Scan for the cell matching the given text and deliver its [x, y] coordinate at center. 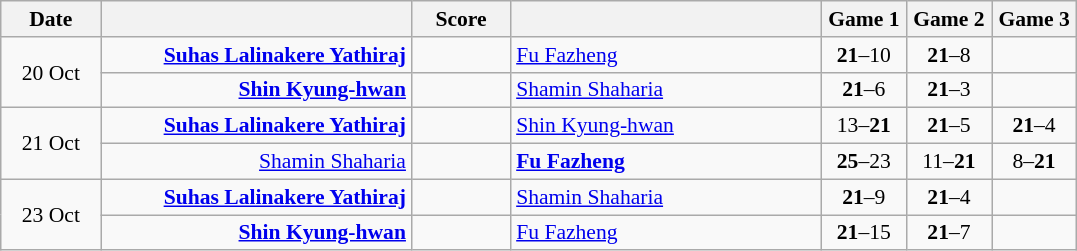
25–23 [864, 162]
21–10 [864, 55]
Score [461, 19]
21–9 [864, 197]
13–21 [864, 126]
Game 3 [1034, 19]
21–15 [864, 233]
21–7 [948, 233]
21–8 [948, 55]
Date [51, 19]
21–6 [864, 90]
21–5 [948, 126]
8–21 [1034, 162]
23 Oct [51, 214]
21 Oct [51, 144]
Game 1 [864, 19]
20 Oct [51, 72]
11–21 [948, 162]
21–3 [948, 90]
Game 2 [948, 19]
